Return the [x, y] coordinate for the center point of the cell that contains the specified text.  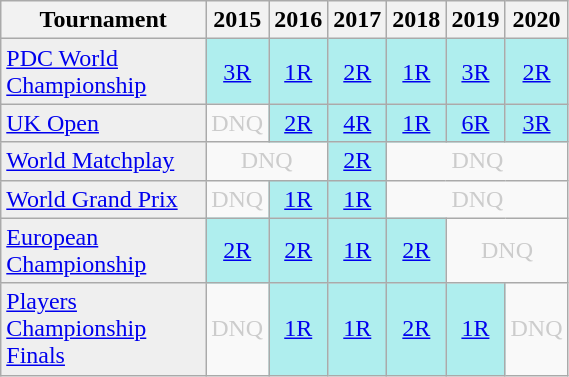
World Matchplay [104, 161]
4R [358, 123]
PDC World Championship [104, 72]
World Grand Prix [104, 199]
6R [476, 123]
Tournament [104, 20]
2015 [238, 20]
2018 [416, 20]
European Championship [104, 250]
2017 [358, 20]
2019 [476, 20]
2016 [298, 20]
UK Open [104, 123]
2020 [536, 20]
Players Championship Finals [104, 329]
